Return [X, Y] of the center of cell containing provided text 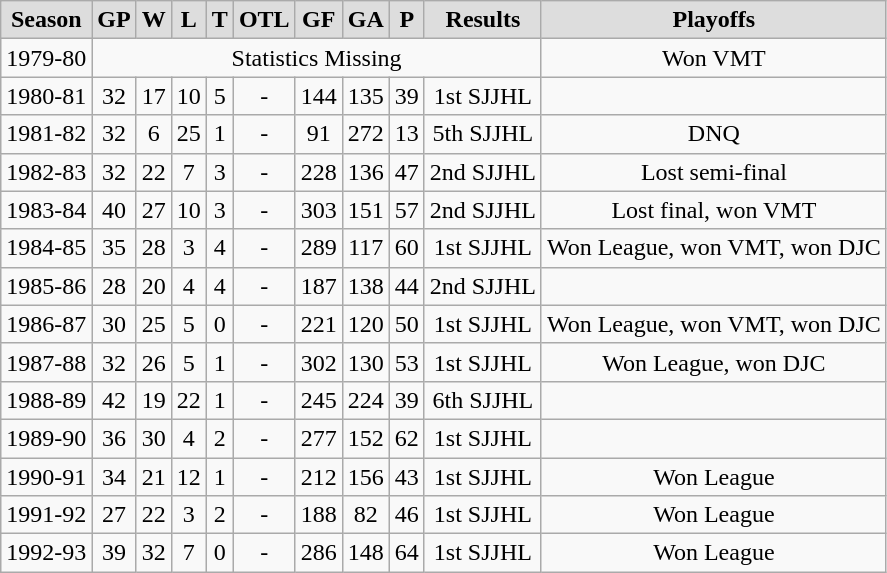
152 [366, 438]
W [154, 20]
151 [366, 210]
187 [318, 286]
286 [318, 553]
1979-80 [46, 58]
Results [482, 20]
GF [318, 20]
1983-84 [46, 210]
43 [406, 477]
1985-86 [46, 286]
57 [406, 210]
26 [154, 362]
DNQ [714, 134]
50 [406, 324]
17 [154, 96]
Statistics Missing [317, 58]
1987-88 [46, 362]
Playoffs [714, 20]
1982-83 [46, 172]
224 [366, 400]
47 [406, 172]
35 [114, 248]
1992-93 [46, 553]
19 [154, 400]
1990-91 [46, 477]
135 [366, 96]
46 [406, 515]
228 [318, 172]
GP [114, 20]
34 [114, 477]
P [406, 20]
148 [366, 553]
1980-81 [46, 96]
1981-82 [46, 134]
1986-87 [46, 324]
212 [318, 477]
53 [406, 362]
91 [318, 134]
13 [406, 134]
44 [406, 286]
130 [366, 362]
36 [114, 438]
5th SJJHL [482, 134]
1988-89 [46, 400]
245 [318, 400]
64 [406, 553]
6 [154, 134]
1989-90 [46, 438]
Season [46, 20]
GA [366, 20]
120 [366, 324]
138 [366, 286]
20 [154, 286]
6th SJJHL [482, 400]
188 [318, 515]
42 [114, 400]
136 [366, 172]
156 [366, 477]
OTL [264, 20]
1984-85 [46, 248]
62 [406, 438]
60 [406, 248]
T [220, 20]
272 [366, 134]
Lost final, won VMT [714, 210]
117 [366, 248]
302 [318, 362]
277 [318, 438]
289 [318, 248]
21 [154, 477]
144 [318, 96]
Lost semi-final [714, 172]
303 [318, 210]
221 [318, 324]
Won League, won DJC [714, 362]
1991-92 [46, 515]
L [188, 20]
12 [188, 477]
82 [366, 515]
Won VMT [714, 58]
40 [114, 210]
